Provide the [X, Y] coordinate of the cell's center where the given text is located.  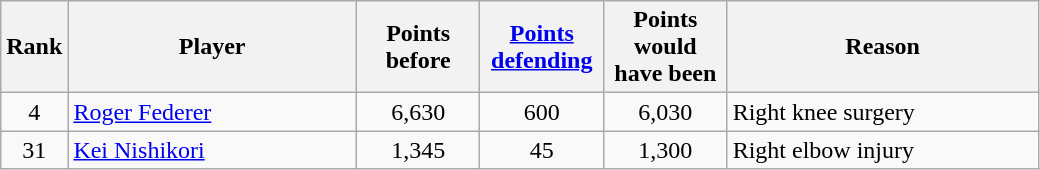
31 [34, 150]
1,345 [418, 150]
1,300 [666, 150]
Kei Nishikori [212, 150]
Points would have been [666, 47]
Right elbow injury [882, 150]
6,030 [666, 112]
45 [542, 150]
6,630 [418, 112]
4 [34, 112]
Points defending [542, 47]
Points before [418, 47]
Reason [882, 47]
Roger Federer [212, 112]
Right knee surgery [882, 112]
600 [542, 112]
Player [212, 47]
Rank [34, 47]
